Provide the (X, Y) coordinate of the cell's center where the given text is located.  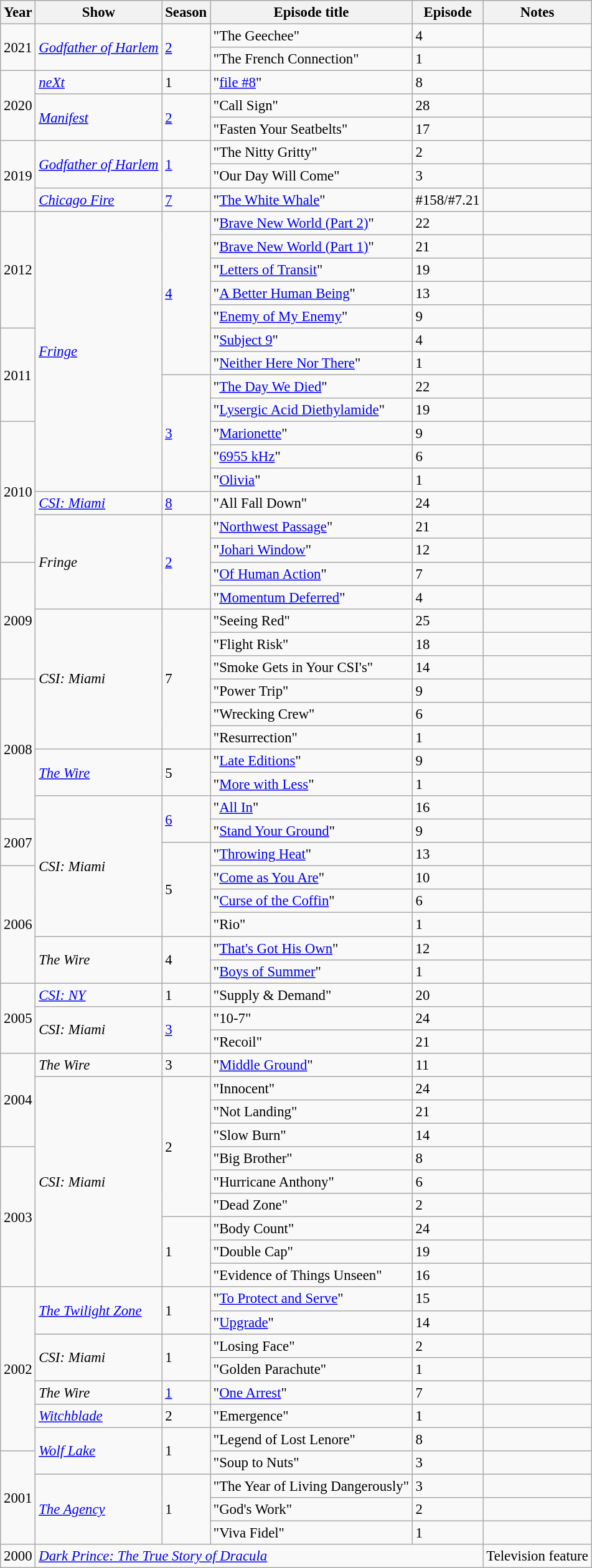
Show (98, 12)
"Big Brother" (311, 1159)
20 (448, 995)
#158/#7.21 (448, 200)
18 (448, 644)
"The White Whale" (311, 200)
"Boys of Summer" (311, 971)
"Not Landing" (311, 1112)
"Late Editions" (311, 761)
"Smoke Gets in Your CSI's" (311, 668)
"Stand Your Ground" (311, 831)
2001 (18, 1498)
"Middle Ground" (311, 1065)
"Body Count" (311, 1229)
11 (448, 1065)
"Curse of the Coffin" (311, 902)
"Our Day Will Come" (311, 176)
"Marionette" (311, 434)
"One Arrest" (311, 1393)
"Slow Burn" (311, 1135)
Manifest (98, 117)
"The Nitty Gritty" (311, 152)
"A Better Human Being" (311, 293)
"Come as You Are" (311, 878)
"Innocent" (311, 1088)
"That's Got His Own" (311, 948)
2019 (18, 175)
"Subject 9" (311, 340)
2002 (18, 1369)
"Power Trip" (311, 691)
"All In" (311, 808)
2000 (18, 1556)
2006 (18, 925)
"The Day We Died" (311, 386)
"Dead Zone" (311, 1205)
"Losing Face" (311, 1346)
"Seeing Red" (311, 620)
"Fasten Your Seatbelts" (311, 129)
Episode (448, 12)
"Golden Parachute" (311, 1369)
"Rio" (311, 925)
"The Geechee" (311, 36)
25 (448, 620)
10 (448, 878)
2008 (18, 749)
"Upgrade" (311, 1322)
"Letters of Transit" (311, 269)
"Flight Risk" (311, 644)
"Brave New World (Part 2)" (311, 223)
"Hurricane Anthony" (311, 1182)
"6955 kHz" (311, 457)
"Northwest Passage" (311, 527)
Episode title (311, 12)
"Wrecking Crew" (311, 714)
"Throwing Heat" (311, 854)
2007 (18, 842)
15 (448, 1299)
2009 (18, 620)
"The French Connection" (311, 59)
"Viva Fidel" (311, 1533)
"Emergence" (311, 1416)
"Olivia" (311, 480)
2003 (18, 1217)
"Evidence of Things Unseen" (311, 1276)
"Momentum Deferred" (311, 597)
Witchblade (98, 1416)
"Lysergic Acid Diethylamide" (311, 410)
Television feature (537, 1556)
2021 (18, 47)
17 (448, 129)
Year (18, 12)
"Recoil" (311, 1042)
CSI: NY (98, 995)
"More with Less" (311, 785)
"Legend of Lost Lenore" (311, 1439)
The Twilight Zone (98, 1310)
"Neither Here Nor There" (311, 363)
"Enemy of My Enemy" (311, 317)
"Supply & Demand" (311, 995)
"Of Human Action" (311, 574)
Chicago Fire (98, 200)
"God's Work" (311, 1510)
"10-7" (311, 1018)
Dark Prince: The True Story of Dracula (259, 1556)
"Brave New World (Part 1)" (311, 246)
"Resurrection" (311, 737)
2011 (18, 375)
2005 (18, 1018)
The Agency (98, 1510)
28 (448, 106)
2012 (18, 269)
"All Fall Down" (311, 503)
Wolf Lake (98, 1451)
"Johari Window" (311, 551)
2020 (18, 106)
"The Year of Living Dangerously" (311, 1486)
Season (186, 12)
Notes (537, 12)
"Double Cap" (311, 1252)
neXt (98, 83)
"file #8" (311, 83)
"To Protect and Serve" (311, 1299)
2004 (18, 1100)
"Call Sign" (311, 106)
2010 (18, 492)
"Soup to Nuts" (311, 1463)
